Detect which cell encompasses the target text, then output its (x, y) center coordinate. 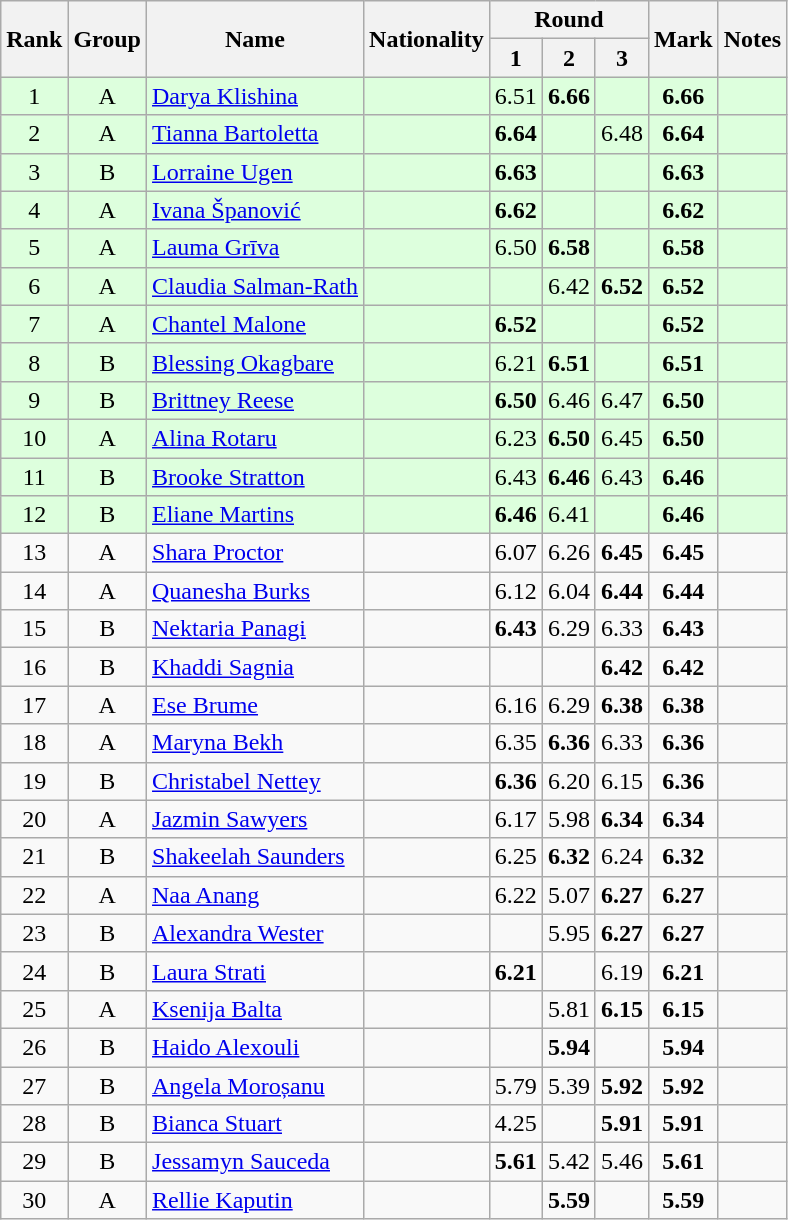
Bianca Stuart (256, 1124)
Lauma Grīva (256, 248)
Tianna Bartoletta (256, 134)
Rellie Kaputin (256, 1200)
16 (34, 667)
Claudia Salman-Rath (256, 286)
13 (34, 553)
Maryna Bekh (256, 743)
Eliane Martins (256, 515)
6.48 (622, 134)
Group (108, 39)
Ese Brume (256, 705)
Ksenija Balta (256, 1009)
Angela Moroșanu (256, 1085)
6.35 (516, 743)
5 (34, 248)
14 (34, 591)
6.47 (622, 400)
Naa Anang (256, 895)
Brooke Stratton (256, 477)
6.24 (622, 857)
Nektaria Panagi (256, 629)
6.20 (568, 781)
30 (34, 1200)
19 (34, 781)
Darya Klishina (256, 96)
Round (568, 20)
Jessamyn Sauceda (256, 1162)
Mark (683, 39)
6.04 (568, 591)
Name (256, 39)
5.46 (622, 1162)
5.98 (568, 819)
Ivana Španović (256, 210)
12 (34, 515)
11 (34, 477)
6.41 (568, 515)
23 (34, 933)
5.95 (568, 933)
6.25 (516, 857)
5.81 (568, 1009)
6.23 (516, 438)
22 (34, 895)
Brittney Reese (256, 400)
28 (34, 1124)
4 (34, 210)
18 (34, 743)
20 (34, 819)
6.22 (516, 895)
Nationality (427, 39)
24 (34, 971)
26 (34, 1047)
6.07 (516, 553)
Chantel Malone (256, 324)
5.42 (568, 1162)
6.19 (622, 971)
Lorraine Ugen (256, 172)
6.17 (516, 819)
Shakeelah Saunders (256, 857)
Jazmin Sawyers (256, 819)
Khaddi Sagnia (256, 667)
7 (34, 324)
Laura Strati (256, 971)
6.26 (568, 553)
25 (34, 1009)
Shara Proctor (256, 553)
Alexandra Wester (256, 933)
27 (34, 1085)
9 (34, 400)
15 (34, 629)
4.25 (516, 1124)
Rank (34, 39)
5.79 (516, 1085)
5.07 (568, 895)
6.12 (516, 591)
5.39 (568, 1085)
21 (34, 857)
Alina Rotaru (256, 438)
8 (34, 362)
Notes (752, 39)
Christabel Nettey (256, 781)
Haido Alexouli (256, 1047)
17 (34, 705)
29 (34, 1162)
10 (34, 438)
Quanesha Burks (256, 591)
Blessing Okagbare (256, 362)
6.16 (516, 705)
6 (34, 286)
